Identify which cell holds the provided text, then report its [x, y] central coordinate. 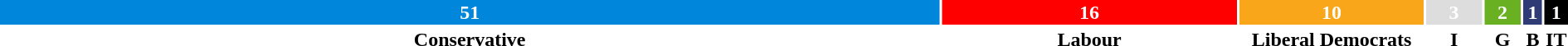
16 [1088, 12]
10 [1332, 12]
2 [1502, 12]
3 [1454, 12]
51 [470, 12]
